Determine the (X, Y) coordinate at the center of the cell enclosing the given text.  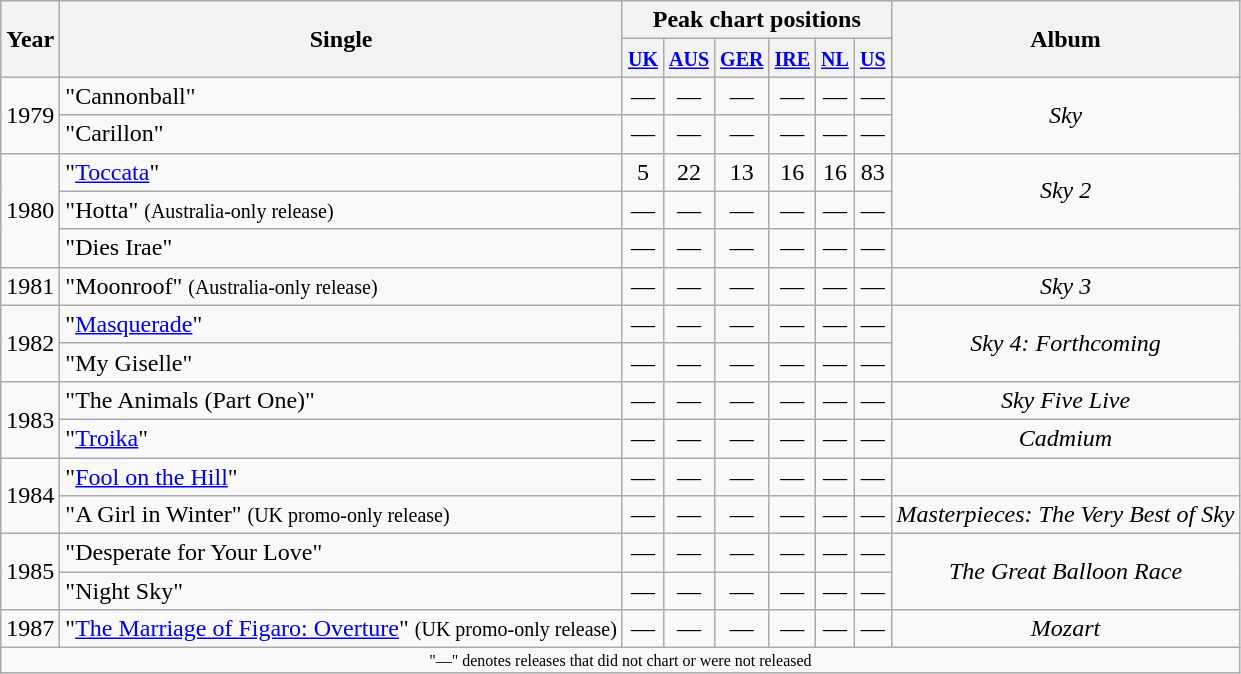
Cadmium (1066, 438)
"Hotta" (Australia-only release) (342, 210)
"Night Sky" (342, 591)
"My Giselle" (342, 362)
1984 (30, 496)
Single (342, 39)
Album (1066, 39)
"The Animals (Part One)" (342, 400)
NL (836, 58)
Sky 2 (1066, 191)
Year (30, 39)
1987 (30, 629)
"—" denotes releases that did not chart or were not released (620, 660)
1979 (30, 115)
1980 (30, 210)
"A Girl in Winter" (UK promo-only release) (342, 515)
"Troika" (342, 438)
"Masquerade" (342, 324)
Sky (1066, 115)
"Desperate for Your Love" (342, 553)
Peak chart positions (756, 20)
13 (742, 172)
UK (642, 58)
Sky 4: Forthcoming (1066, 343)
83 (872, 172)
Sky 3 (1066, 286)
GER (742, 58)
1983 (30, 419)
"Moonroof" (Australia-only release) (342, 286)
The Great Balloon Race (1066, 572)
1982 (30, 343)
"Carillon" (342, 134)
Mozart (1066, 629)
1981 (30, 286)
Masterpieces: The Very Best of Sky (1066, 515)
"Dies Irae" (342, 248)
1985 (30, 572)
"Fool on the Hill" (342, 477)
"Cannonball" (342, 96)
US (872, 58)
"Toccata" (342, 172)
22 (688, 172)
"The Marriage of Figaro: Overture" (UK promo-only release) (342, 629)
5 (642, 172)
IRE (792, 58)
Sky Five Live (1066, 400)
AUS (688, 58)
